Return [x, y] of the center of cell containing provided text 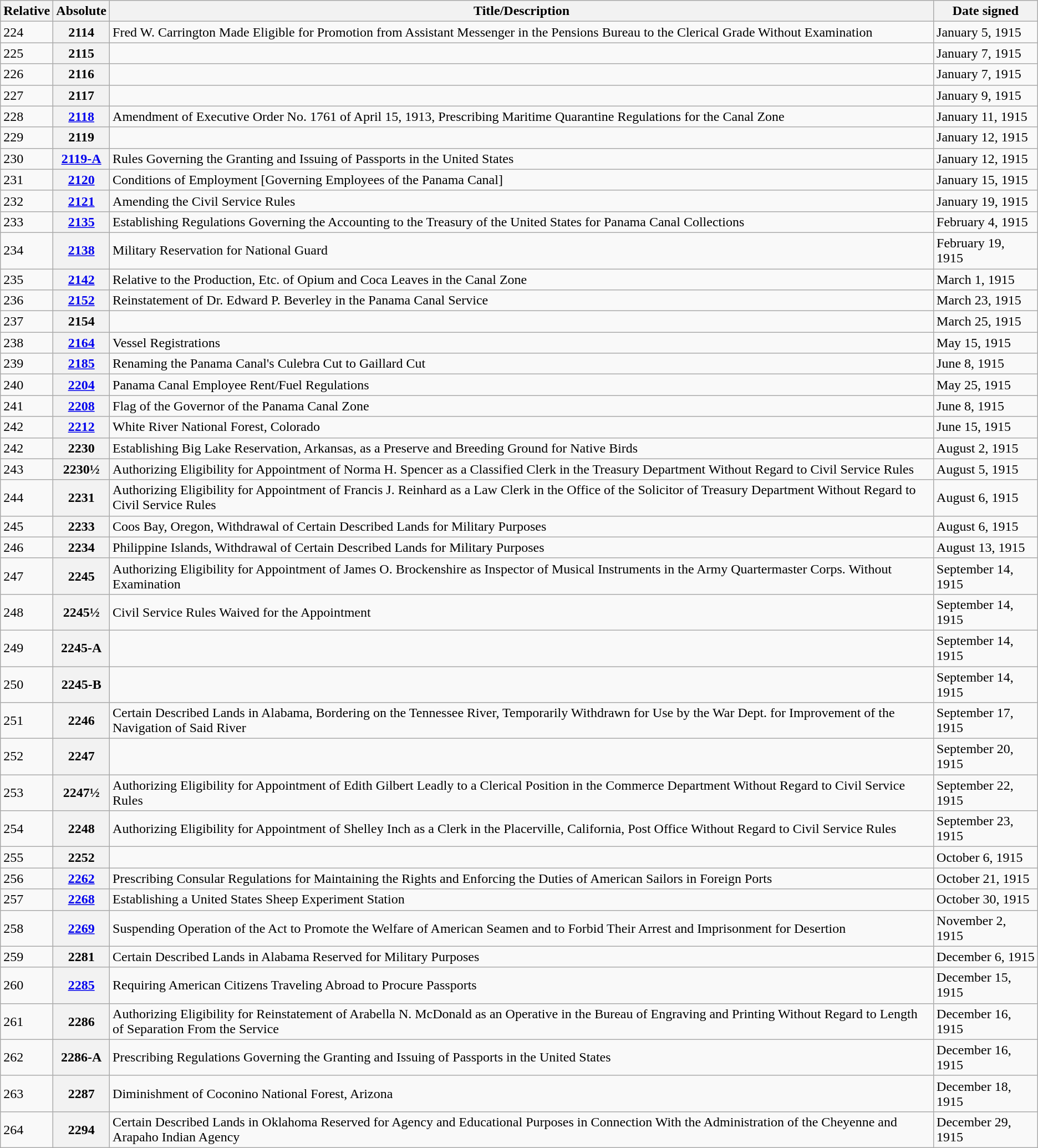
2185 [82, 364]
Prescribing Consular Regulations for Maintaining the Rights and Enforcing the Duties of American Sailors in Foreign Ports [522, 878]
2252 [82, 857]
Authorizing Eligibility for Appointment of Shelley Inch as a Clerk in the Placerville, California, Post Office Without Regard to Civil Service Rules [522, 829]
Conditions of Employment [Governing Employees of the Panama Canal] [522, 180]
2248 [82, 829]
2154 [82, 322]
September 23, 1915 [986, 829]
2164 [82, 343]
January 19, 1915 [986, 201]
2247 [82, 756]
2118 [82, 116]
249 [27, 648]
260 [27, 985]
June 15, 1915 [986, 427]
2204 [82, 385]
2262 [82, 878]
January 9, 1915 [986, 95]
Vessel Registrations [522, 343]
264 [27, 1129]
September 17, 1915 [986, 721]
2114 [82, 32]
2119 [82, 138]
Establishing Regulations Governing the Accounting to the Treasury of the United States for Panama Canal Collections [522, 222]
258 [27, 928]
2286-A [82, 1057]
254 [27, 829]
2115 [82, 53]
Requiring American Citizens Traveling Abroad to Procure Passports [522, 985]
March 1, 1915 [986, 279]
226 [27, 74]
2287 [82, 1094]
2294 [82, 1129]
February 19, 1915 [986, 251]
228 [27, 116]
Suspending Operation of the Act to Promote the Welfare of American Seamen and to Forbid Their Arrest and Imprisonment for Desertion [522, 928]
251 [27, 721]
December 6, 1915 [986, 957]
September 22, 1915 [986, 793]
225 [27, 53]
October 30, 1915 [986, 900]
256 [27, 878]
224 [27, 32]
2231 [82, 498]
Certain Described Lands in Alabama Reserved for Military Purposes [522, 957]
247 [27, 576]
October 21, 1915 [986, 878]
Date signed [986, 11]
255 [27, 857]
2230 [82, 448]
227 [27, 95]
2268 [82, 900]
253 [27, 793]
Flag of the Governor of the Panama Canal Zone [522, 406]
240 [27, 385]
2208 [82, 406]
February 4, 1915 [986, 222]
Coos Bay, Oregon, Withdrawal of Certain Described Lands for Military Purposes [522, 526]
Establishing Big Lake Reservation, Arkansas, as a Preserve and Breeding Ground for Native Birds [522, 448]
245 [27, 526]
233 [27, 222]
2116 [82, 74]
259 [27, 957]
Amending the Civil Service Rules [522, 201]
Prescribing Regulations Governing the Granting and Issuing of Passports in the United States [522, 1057]
Renaming the Panama Canal's Culebra Cut to Gaillard Cut [522, 364]
248 [27, 612]
White River National Forest, Colorado [522, 427]
2247½ [82, 793]
May 15, 1915 [986, 343]
246 [27, 547]
239 [27, 364]
December 18, 1915 [986, 1094]
August 13, 1915 [986, 547]
Establishing a United States Sheep Experiment Station [522, 900]
2281 [82, 957]
2286 [82, 1022]
2138 [82, 251]
236 [27, 301]
November 2, 1915 [986, 928]
December 15, 1915 [986, 985]
2285 [82, 985]
234 [27, 251]
Amendment of Executive Order No. 1761 of April 15, 1913, Prescribing Maritime Quarantine Regulations for the Canal Zone [522, 116]
2135 [82, 222]
250 [27, 684]
2119-A [82, 159]
2233 [82, 526]
Fred W. Carrington Made Eligible for Promotion from Assistant Messenger in the Pensions Bureau to the Clerical Grade Without Examination [522, 32]
March 25, 1915 [986, 322]
2246 [82, 721]
2269 [82, 928]
Authorizing Eligibility for Appointment of Norma H. Spencer as a Classified Clerk in the Treasury Department Without Regard to Civil Service Rules [522, 469]
2230½ [82, 469]
257 [27, 900]
252 [27, 756]
September 20, 1915 [986, 756]
Absolute [82, 11]
January 11, 1915 [986, 116]
August 5, 1915 [986, 469]
2152 [82, 301]
2245-B [82, 684]
Panama Canal Employee Rent/Fuel Regulations [522, 385]
238 [27, 343]
244 [27, 498]
Title/Description [522, 11]
2245 [82, 576]
2120 [82, 180]
232 [27, 201]
Relative to the Production, Etc. of Opium and Coca Leaves in the Canal Zone [522, 279]
261 [27, 1022]
January 5, 1915 [986, 32]
263 [27, 1094]
231 [27, 180]
230 [27, 159]
2212 [82, 427]
Reinstatement of Dr. Edward P. Beverley in the Panama Canal Service [522, 301]
December 29, 1915 [986, 1129]
Philippine Islands, Withdrawal of Certain Described Lands for Military Purposes [522, 547]
229 [27, 138]
October 6, 1915 [986, 857]
Civil Service Rules Waived for the Appointment [522, 612]
May 25, 1915 [986, 385]
Military Reservation for National Guard [522, 251]
243 [27, 469]
2142 [82, 279]
2245-A [82, 648]
March 23, 1915 [986, 301]
2117 [82, 95]
Relative [27, 11]
262 [27, 1057]
January 15, 1915 [986, 180]
Diminishment of Coconino National Forest, Arizona [522, 1094]
2121 [82, 201]
237 [27, 322]
2245½ [82, 612]
August 2, 1915 [986, 448]
241 [27, 406]
2234 [82, 547]
235 [27, 279]
Rules Governing the Granting and Issuing of Passports in the United States [522, 159]
